Capture the cell that displays the provided text and extract its [X, Y] central coordinate. 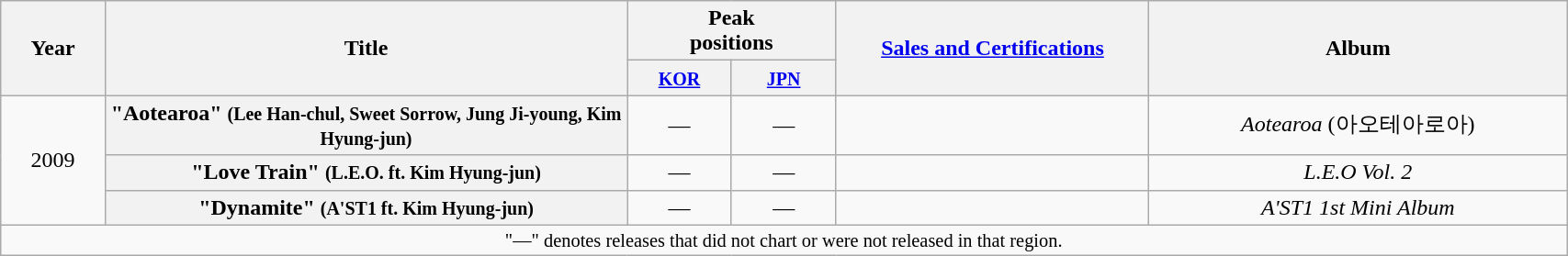
2009 [53, 160]
JPN [784, 78]
"Dynamite" (A'ST1 ft. Kim Hyung-jun) [366, 207]
Peakpositions [731, 31]
KOR [680, 78]
Year [53, 48]
"Aotearoa" (Lee Han-chul, Sweet Sorrow, Jung Ji-young, Kim Hyung-jun) [366, 125]
L.E.O Vol. 2 [1358, 173]
A'ST1 1st Mini Album [1358, 207]
Title [366, 48]
"—" denotes releases that did not chart or were not released in that region. [784, 240]
Sales and Certifications [992, 48]
Aotearoa (아오테아로아) [1358, 125]
"Love Train" (L.E.O. ft. Kim Hyung-jun) [366, 173]
Album [1358, 48]
